Return the (x, y) coordinate for the center point of the cell that contains the specified text.  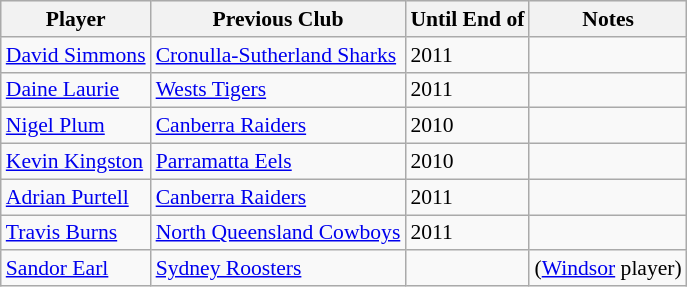
Sandor Earl (76, 269)
Nigel Plum (76, 126)
Cronulla-Sutherland Sharks (278, 55)
North Queensland Cowboys (278, 233)
Kevin Kingston (76, 162)
Player (76, 19)
(Windsor player) (608, 269)
Adrian Purtell (76, 197)
Notes (608, 19)
David Simmons (76, 55)
Sydney Roosters (278, 269)
Daine Laurie (76, 90)
Parramatta Eels (278, 162)
Wests Tigers (278, 90)
Travis Burns (76, 233)
Until End of (467, 19)
Previous Club (278, 19)
